Pinpoint the cell where the given text exists, returning its [x, y] midpoint coordinate. 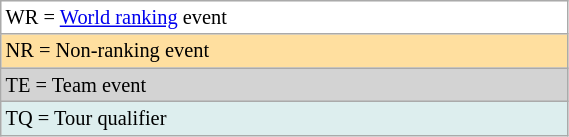
TQ = Tour qualifier [284, 118]
WR = World ranking event [284, 17]
TE = Team event [284, 85]
NR = Non-ranking event [284, 51]
